Detect which cell encompasses the target text, then output its [x, y] center coordinate. 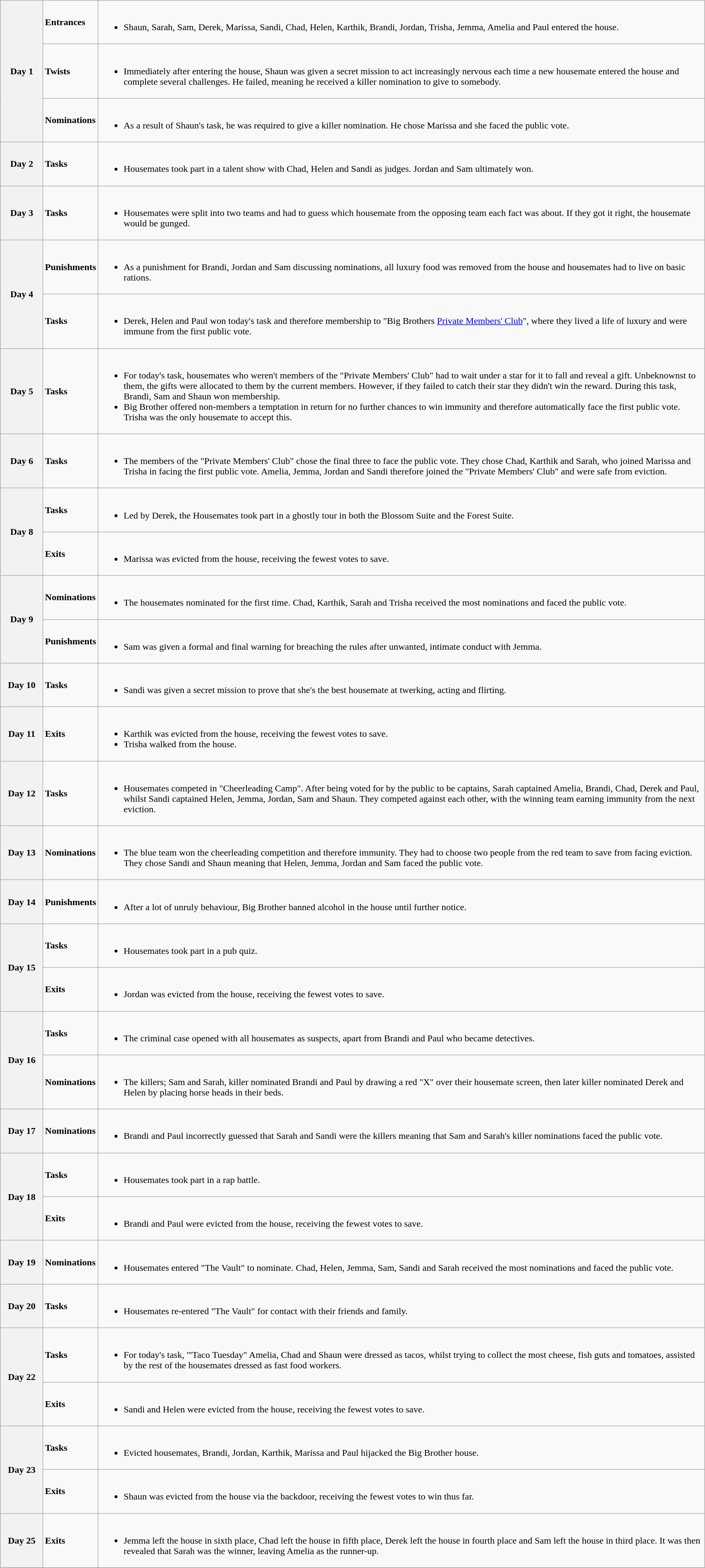
Day 22 [22, 1377]
Housemates took part in a talent show with Chad, Helen and Sandi as judges. Jordan and Sam ultimately won. [401, 164]
Day 12 [22, 793]
Day 19 [22, 1262]
Brandi and Paul incorrectly guessed that Sarah and Sandi were the killers meaning that Sam and Sarah's killer nominations faced the public vote. [401, 1131]
As a result of Shaun's task, he was required to give a killer nomination. He chose Marissa and she faced the public vote. [401, 120]
Day 23 [22, 1470]
Led by Derek, the Housemates took part in a ghostly tour in both the Blossom Suite and the Forest Suite. [401, 510]
Day 1 [22, 71]
Day 10 [22, 685]
Jordan was evicted from the house, receiving the fewest votes to save. [401, 989]
Housemates entered "The Vault" to nominate. Chad, Helen, Jemma, Sam, Sandi and Sarah received the most nominations and faced the public vote. [401, 1262]
Day 20 [22, 1306]
Day 11 [22, 734]
Day 5 [22, 391]
Entrances [70, 22]
Shaun, Sarah, Sam, Derek, Marissa, Sandi, Chad, Helen, Karthik, Brandi, Jordan, Trisha, Jemma, Amelia and Paul entered the house. [401, 22]
Day 8 [22, 532]
Day 6 [22, 461]
Day 3 [22, 213]
Day 9 [22, 619]
Housemates re-entered "The Vault" for contact with their friends and family. [401, 1306]
Day 17 [22, 1131]
Housemates took part in a pub quiz. [401, 946]
Day 14 [22, 902]
Day 4 [22, 294]
Sam was given a formal and final warning for breaching the rules after unwanted, intimate conduct with Jemma. [401, 641]
Day 15 [22, 967]
Day 18 [22, 1197]
Shaun was evicted from the house via the backdoor, receiving the fewest votes to win thus far. [401, 1491]
Day 16 [22, 1060]
Brandi and Paul were evicted from the house, receiving the fewest votes to save. [401, 1218]
Marissa was evicted from the house, receiving the fewest votes to save. [401, 553]
Day 13 [22, 853]
The criminal case opened with all housemates as suspects, apart from Brandi and Paul who became detectives. [401, 1033]
Housemates took part in a rap battle. [401, 1175]
Day 25 [22, 1541]
Evicted housemates, Brandi, Jordan, Karthik, Marissa and Paul hijacked the Big Brother house. [401, 1448]
Sandi was given a secret mission to prove that she's the best housemate at twerking, acting and flirting. [401, 685]
Sandi and Helen were evicted from the house, receiving the fewest votes to save. [401, 1404]
The housemates nominated for the first time. Chad, Karthik, Sarah and Trisha received the most nominations and faced the public vote. [401, 597]
After a lot of unruly behaviour, Big Brother banned alcohol in the house until further notice. [401, 902]
Twists [70, 71]
Day 2 [22, 164]
Karthik was evicted from the house, receiving the fewest votes to save.Trisha walked from the house. [401, 734]
